Search for the cell housing the specified text and yield its (x, y) center coordinate. 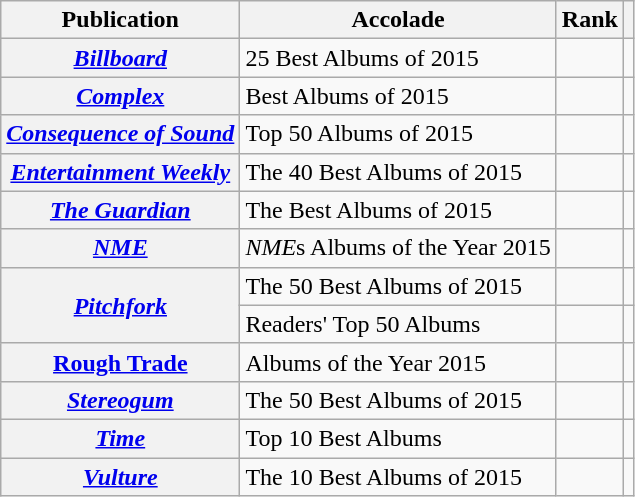
The 10 Best Albums of 2015 (398, 477)
Time (120, 438)
Rough Trade (120, 362)
Rank (590, 20)
Stereogum (120, 400)
The 40 Best Albums of 2015 (398, 172)
Publication (120, 20)
Best Albums of 2015 (398, 96)
Consequence of Sound (120, 134)
Vulture (120, 477)
Accolade (398, 20)
Entertainment Weekly (120, 172)
The Guardian (120, 210)
25 Best Albums of 2015 (398, 58)
The Best Albums of 2015 (398, 210)
Billboard (120, 58)
Top 50 Albums of 2015 (398, 134)
Pitchfork (120, 305)
NME (120, 248)
NMEs Albums of the Year 2015 (398, 248)
Readers' Top 50 Albums (398, 324)
Albums of the Year 2015 (398, 362)
Complex (120, 96)
Top 10 Best Albums (398, 438)
